Provide the (x, y) coordinate of the cell's center where the given text is located.  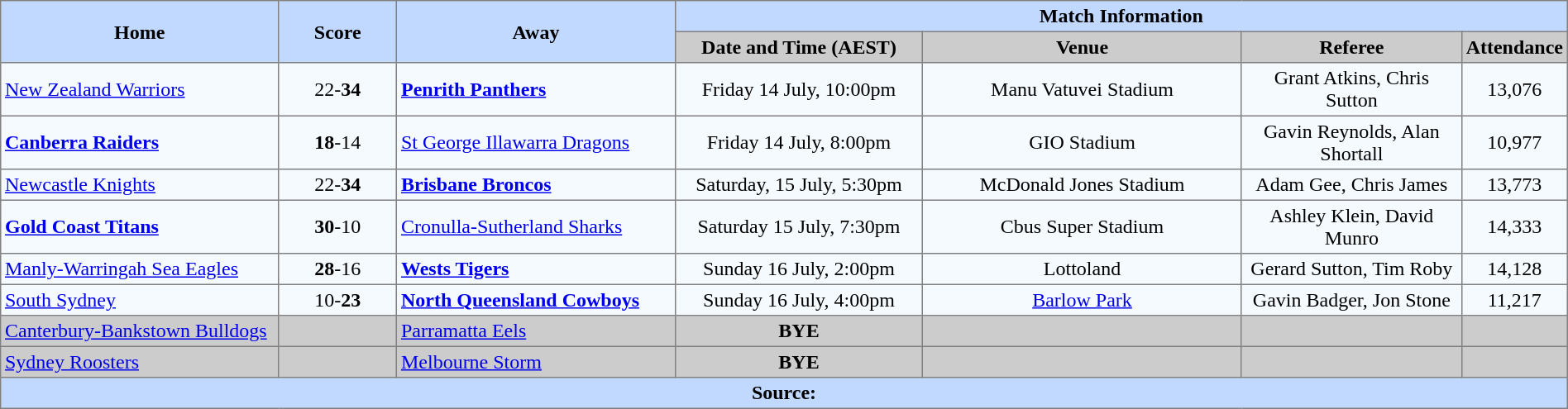
St George Illawarra Dragons (536, 142)
Grant Atkins, Chris Sutton (1351, 89)
Manu Vatuvei Stadium (1083, 89)
GIO Stadium (1083, 142)
11,217 (1514, 300)
14,333 (1514, 226)
Match Information (1121, 17)
Gavin Reynolds, Alan Shortall (1351, 142)
Canberra Raiders (140, 142)
Venue (1083, 47)
18-14 (337, 142)
Barlow Park (1083, 300)
Penrith Panthers (536, 89)
Brisbane Broncos (536, 185)
Parramatta Eels (536, 331)
Gavin Badger, Jon Stone (1351, 300)
South Sydney (140, 300)
30-10 (337, 226)
Source: (784, 393)
Gold Coast Titans (140, 226)
Saturday 15 July, 7:30pm (799, 226)
Away (536, 31)
Friday 14 July, 10:00pm (799, 89)
Cronulla-Sutherland Sharks (536, 226)
Ashley Klein, David Munro (1351, 226)
13,076 (1514, 89)
Friday 14 July, 8:00pm (799, 142)
Cbus Super Stadium (1083, 226)
28-16 (337, 269)
Sydney Roosters (140, 362)
Melbourne Storm (536, 362)
10-23 (337, 300)
Adam Gee, Chris James (1351, 185)
Manly-Warringah Sea Eagles (140, 269)
North Queensland Cowboys (536, 300)
Lottoland (1083, 269)
Gerard Sutton, Tim Roby (1351, 269)
Saturday, 15 July, 5:30pm (799, 185)
Wests Tigers (536, 269)
Score (337, 31)
13,773 (1514, 185)
Sunday 16 July, 2:00pm (799, 269)
10,977 (1514, 142)
McDonald Jones Stadium (1083, 185)
New Zealand Warriors (140, 89)
14,128 (1514, 269)
Sunday 16 July, 4:00pm (799, 300)
Attendance (1514, 47)
Date and Time (AEST) (799, 47)
Referee (1351, 47)
Canterbury-Bankstown Bulldogs (140, 331)
Newcastle Knights (140, 185)
Home (140, 31)
